Output the (x, y) coordinate of the center of the cell containing the given text.  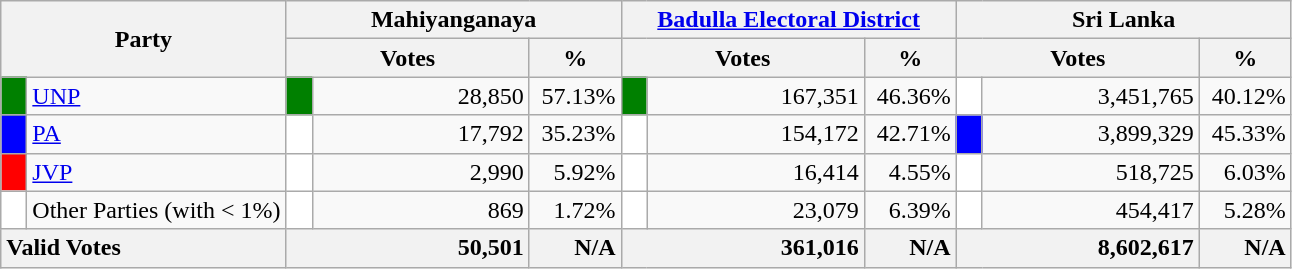
454,417 (1090, 210)
23,079 (756, 210)
45.33% (1245, 134)
6.39% (910, 210)
17,792 (420, 134)
16,414 (756, 172)
42.71% (910, 134)
3,899,329 (1090, 134)
46.36% (910, 96)
Valid Votes (144, 248)
50,501 (408, 248)
869 (420, 210)
Other Parties (with < 1%) (156, 210)
40.12% (1245, 96)
35.23% (575, 134)
Party (144, 39)
57.13% (575, 96)
5.28% (1245, 210)
167,351 (756, 96)
1.72% (575, 210)
Sri Lanka (1124, 20)
28,850 (420, 96)
2,990 (420, 172)
6.03% (1245, 172)
518,725 (1090, 172)
3,451,765 (1090, 96)
UNP (156, 96)
JVP (156, 172)
Mahiyanganaya (454, 20)
PA (156, 134)
5.92% (575, 172)
154,172 (756, 134)
4.55% (910, 172)
8,602,617 (1078, 248)
361,016 (742, 248)
Badulla Electoral District (788, 20)
